Scan for the cell matching the given text and deliver its (X, Y) coordinate at center. 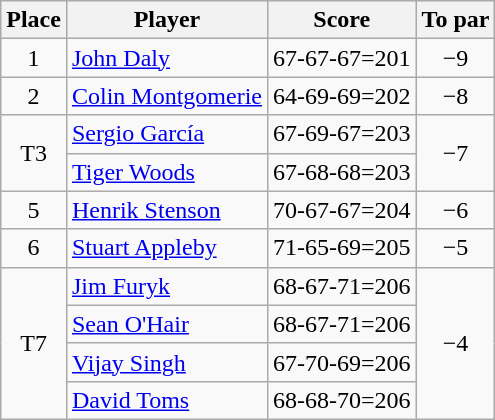
2 (34, 96)
Tiger Woods (166, 172)
Player (166, 20)
Jim Furyk (166, 286)
−4 (456, 343)
Stuart Appleby (166, 248)
Place (34, 20)
67-70-69=206 (342, 362)
5 (34, 210)
1 (34, 58)
Sergio García (166, 134)
64-69-69=202 (342, 96)
Sean O'Hair (166, 324)
T3 (34, 153)
To par (456, 20)
Score (342, 20)
67-68-68=203 (342, 172)
71-65-69=205 (342, 248)
−9 (456, 58)
6 (34, 248)
−7 (456, 153)
−8 (456, 96)
−6 (456, 210)
Colin Montgomerie (166, 96)
70-67-67=204 (342, 210)
67-69-67=203 (342, 134)
Henrik Stenson (166, 210)
Vijay Singh (166, 362)
David Toms (166, 400)
−5 (456, 248)
T7 (34, 343)
67-67-67=201 (342, 58)
John Daly (166, 58)
68-68-70=206 (342, 400)
